Locate the cell with the specified text and output its [x, y] center coordinate. 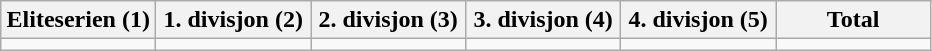
2. divisjon (3) [388, 20]
Total [854, 20]
4. divisjon (5) [698, 20]
1. divisjon (2) [234, 20]
3. divisjon (4) [544, 20]
Eliteserien (1) [78, 20]
